Find where the given text appears and provide that cell's center as [x, y] coordinate. 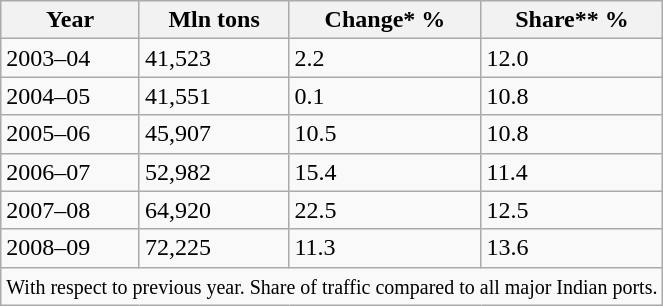
10.5 [385, 134]
Year [70, 20]
2005–06 [70, 134]
Mln tons [214, 20]
2003–04 [70, 58]
45,907 [214, 134]
2.2 [385, 58]
2007–08 [70, 210]
52,982 [214, 172]
64,920 [214, 210]
22.5 [385, 210]
Share** % [572, 20]
72,225 [214, 248]
13.6 [572, 248]
11.3 [385, 248]
41,523 [214, 58]
12.5 [572, 210]
With respect to previous year. Share of traffic compared to all major Indian ports. [332, 286]
0.1 [385, 96]
2004–05 [70, 96]
41,551 [214, 96]
11.4 [572, 172]
15.4 [385, 172]
2008–09 [70, 248]
Change* % [385, 20]
12.0 [572, 58]
2006–07 [70, 172]
